Return (X, Y) of the center of cell containing provided text 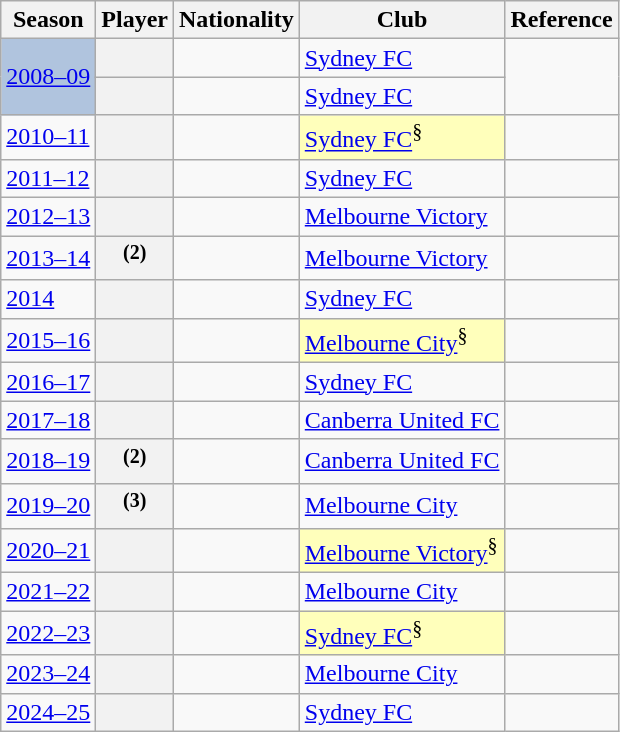
Reference (562, 20)
2018–19 (48, 462)
(3) (135, 506)
2016–17 (48, 382)
Nationality (237, 20)
2019–20 (48, 506)
2008–09 (48, 77)
2022–23 (48, 634)
2024–25 (48, 712)
2020–21 (48, 550)
2014 (48, 299)
2017–18 (48, 420)
2015–16 (48, 340)
2023–24 (48, 674)
2011–12 (48, 178)
2012–13 (48, 217)
Melbourne Victory§ (402, 550)
Player (135, 20)
Club (402, 20)
2021–22 (48, 592)
Season (48, 20)
2013–14 (48, 258)
Melbourne City§ (402, 340)
2010–11 (48, 138)
